For the text-containing cell, return its midpoint in (X, Y) coordinate format. 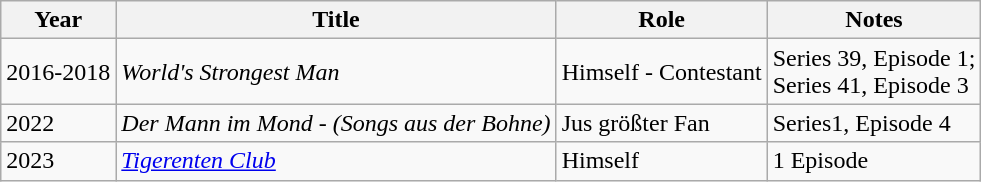
Series1, Episode 4 (874, 123)
2016-2018 (58, 72)
Title (336, 20)
2022 (58, 123)
Jus größter Fan (662, 123)
Year (58, 20)
Role (662, 20)
Der Mann im Mond - (Songs aus der Bohne) (336, 123)
Tigerenten Club (336, 161)
Himself - Contestant (662, 72)
World's Strongest Man (336, 72)
Notes (874, 20)
Series 39, Episode 1;Series 41, Episode 3 (874, 72)
2023 (58, 161)
1 Episode (874, 161)
Himself (662, 161)
